Search for the cell housing the specified text and yield its [X, Y] center coordinate. 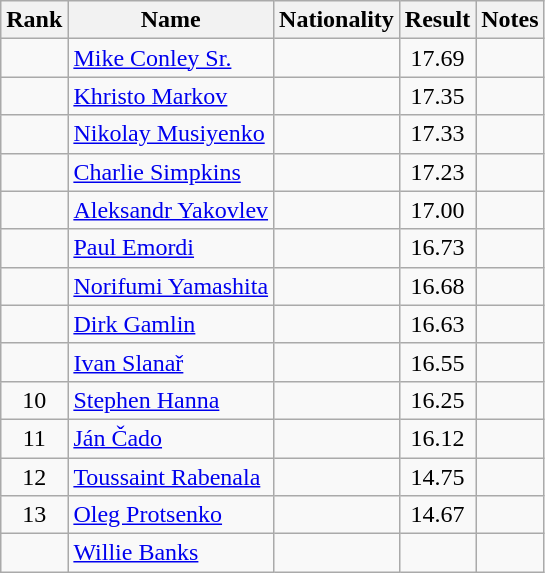
Aleksandr Yakovlev [171, 210]
14.75 [437, 477]
Name [171, 20]
16.73 [437, 248]
Paul Emordi [171, 248]
17.33 [437, 134]
Dirk Gamlin [171, 324]
17.35 [437, 96]
Charlie Simpkins [171, 172]
Oleg Protsenko [171, 515]
Notes [510, 20]
Ivan Slanař [171, 362]
Norifumi Yamashita [171, 286]
17.00 [437, 210]
Stephen Hanna [171, 400]
16.63 [437, 324]
17.23 [437, 172]
Nationality [337, 20]
Nikolay Musiyenko [171, 134]
16.55 [437, 362]
Mike Conley Sr. [171, 58]
Willie Banks [171, 553]
Result [437, 20]
12 [34, 477]
11 [34, 438]
16.12 [437, 438]
Khristo Markov [171, 96]
Ján Čado [171, 438]
Toussaint Rabenala [171, 477]
17.69 [437, 58]
16.25 [437, 400]
13 [34, 515]
16.68 [437, 286]
10 [34, 400]
Rank [34, 20]
14.67 [437, 515]
